Return (X, Y) of the center of cell containing provided text 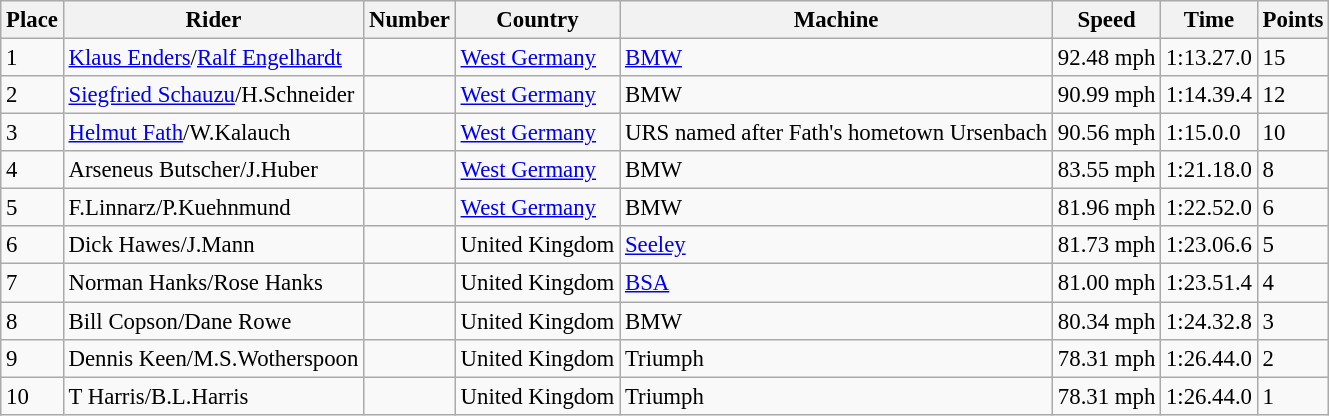
Speed (1107, 20)
1:23.06.6 (1210, 245)
Points (1292, 20)
Place (32, 20)
81.96 mph (1107, 208)
Time (1210, 20)
1:15.0.0 (1210, 133)
81.00 mph (1107, 283)
90.99 mph (1107, 95)
Dick Hawes/J.Mann (213, 245)
Siegfried Schauzu/H.Schneider (213, 95)
Bill Copson/Dane Rowe (213, 321)
15 (1292, 58)
1:24.32.8 (1210, 321)
Rider (213, 20)
Norman Hanks/Rose Hanks (213, 283)
81.73 mph (1107, 245)
Klaus Enders/Ralf Engelhardt (213, 58)
Arseneus Butscher/J.Huber (213, 170)
T Harris/B.L.Harris (213, 396)
Country (537, 20)
80.34 mph (1107, 321)
1:13.27.0 (1210, 58)
9 (32, 358)
Number (410, 20)
92.48 mph (1107, 58)
7 (32, 283)
Seeley (836, 245)
1:23.51.4 (1210, 283)
F.Linnarz/P.Kuehnmund (213, 208)
1:22.52.0 (1210, 208)
12 (1292, 95)
1:21.18.0 (1210, 170)
BSA (836, 283)
Machine (836, 20)
URS named after Fath's hometown Ursenbach (836, 133)
90.56 mph (1107, 133)
1:14.39.4 (1210, 95)
Dennis Keen/M.S.Wotherspoon (213, 358)
Helmut Fath/W.Kalauch (213, 133)
83.55 mph (1107, 170)
